From the cell containing the given text, extract its center point as [X, Y] coordinate. 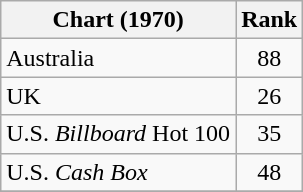
Chart (1970) [118, 20]
35 [270, 134]
48 [270, 172]
88 [270, 58]
U.S. Billboard Hot 100 [118, 134]
UK [118, 96]
26 [270, 96]
Australia [118, 58]
Rank [270, 20]
U.S. Cash Box [118, 172]
